Capture the cell that displays the provided text and extract its (X, Y) central coordinate. 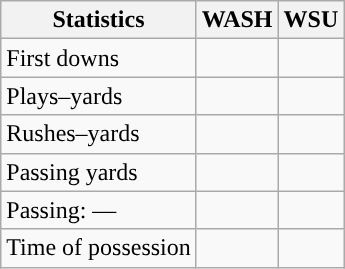
WASH (237, 20)
Time of possession (99, 248)
Passing: –– (99, 210)
Plays–yards (99, 96)
Passing yards (99, 172)
Rushes–yards (99, 134)
Statistics (99, 20)
First downs (99, 58)
WSU (311, 20)
